Return the [X, Y] coordinate for the center point of the cell that contains the specified text.  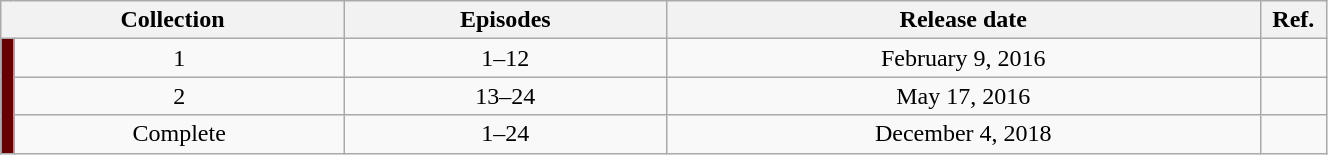
Complete [179, 134]
Collection [173, 20]
2 [179, 96]
December 4, 2018 [963, 134]
May 17, 2016 [963, 96]
1 [179, 58]
Episodes [505, 20]
Release date [963, 20]
Ref. [1293, 20]
13–24 [505, 96]
1–12 [505, 58]
February 9, 2016 [963, 58]
1–24 [505, 134]
